Locate the cell with the specified text and output its [x, y] center coordinate. 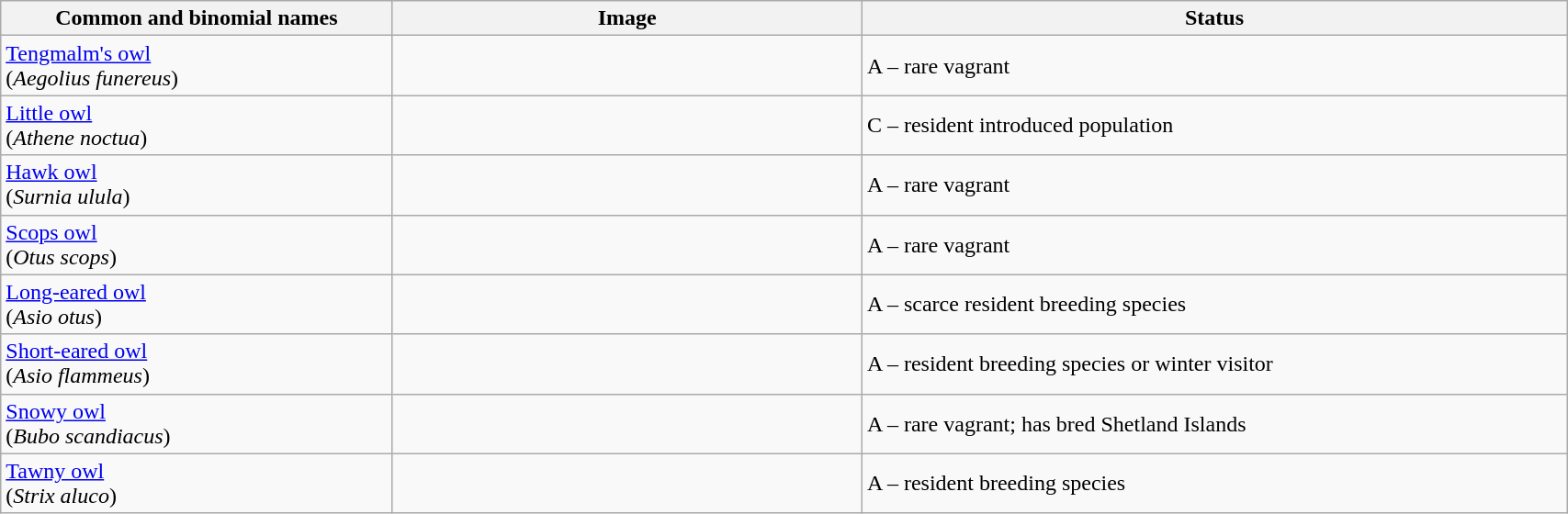
Tengmalm's owl(Aegolius funereus) [197, 66]
Short-eared owl(Asio flammeus) [197, 363]
A – resident breeding species [1214, 483]
Little owl(Athene noctua) [197, 125]
Status [1214, 18]
Snowy owl(Bubo scandiacus) [197, 424]
Tawny owl(Strix aluco) [197, 483]
A – resident breeding species or winter visitor [1214, 363]
Long-eared owl(Asio otus) [197, 305]
A – rare vagrant; has bred Shetland Islands [1214, 424]
Common and binomial names [197, 18]
C – resident introduced population [1214, 125]
Image [626, 18]
Scops owl(Otus scops) [197, 244]
Hawk owl(Surnia ulula) [197, 185]
A – scarce resident breeding species [1214, 305]
